Identify which cell holds the provided text, then report its (X, Y) central coordinate. 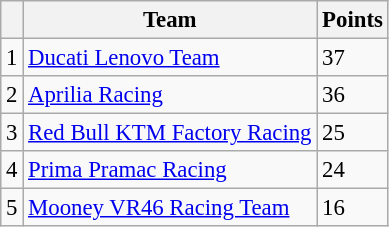
3 (12, 133)
Prima Pramac Racing (170, 170)
Team (170, 20)
Mooney VR46 Racing Team (170, 208)
1 (12, 58)
Points (352, 20)
2 (12, 95)
Ducati Lenovo Team (170, 58)
Aprilia Racing (170, 95)
37 (352, 58)
Red Bull KTM Factory Racing (170, 133)
5 (12, 208)
24 (352, 170)
16 (352, 208)
4 (12, 170)
25 (352, 133)
36 (352, 95)
